Provide the (x, y) coordinate of the cell's center where the given text is located.  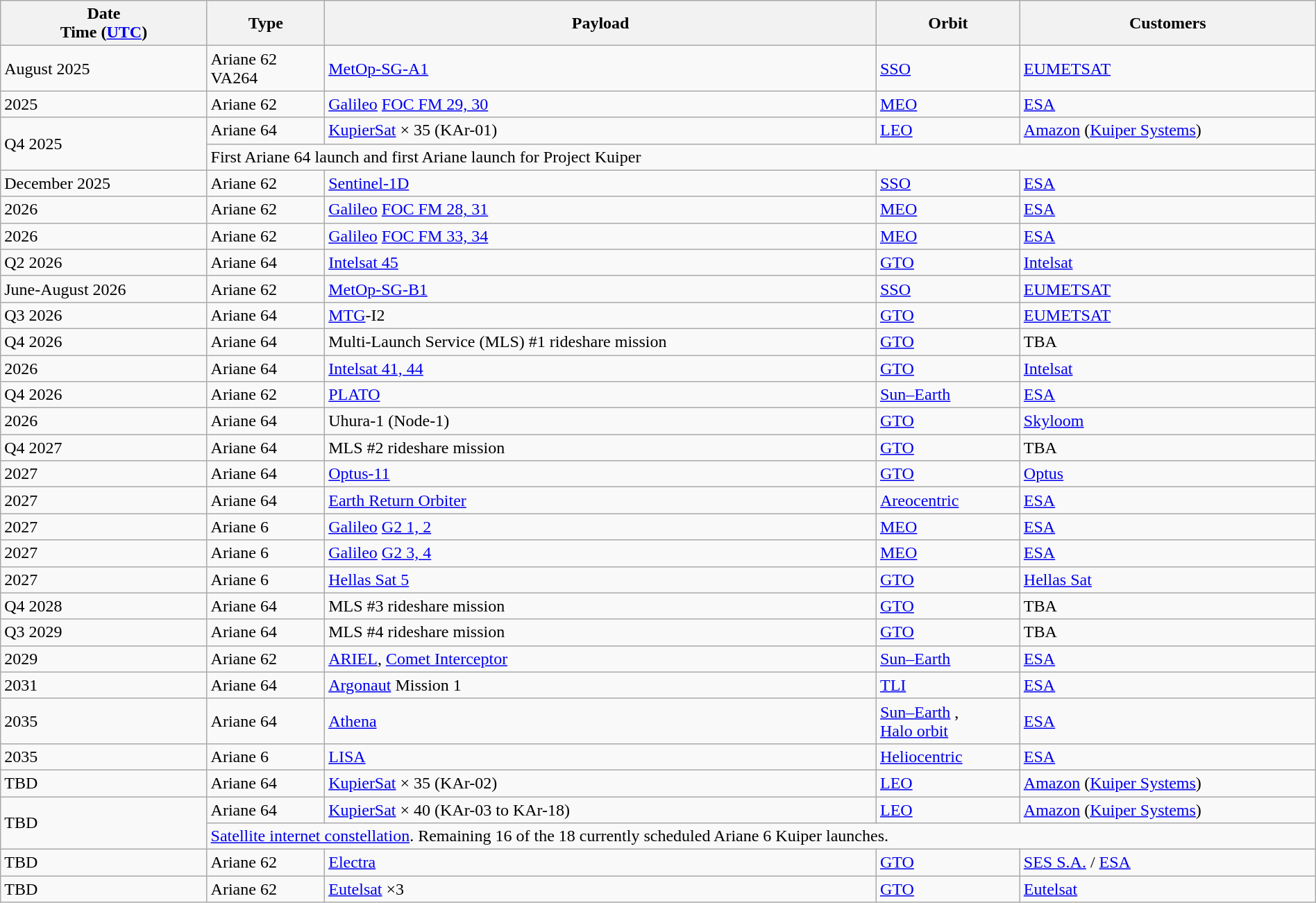
KupierSat × 40 (KAr-03 to KAr-18) (601, 810)
LISA (601, 757)
Customers (1167, 24)
Sun–Earth ,Halo orbit (948, 720)
MLS #3 rideshare mission (601, 606)
Eutelsat (1167, 889)
KupierSat × 35 (KAr-01) (601, 130)
2025 (104, 104)
Galileo FOC FM 33, 34 (601, 236)
Uhura-1 (Node-1) (601, 421)
Ariane 62VA264 (266, 68)
June-August 2026 (104, 289)
Areocentric (948, 500)
Galileo G2 3, 4 (601, 553)
December 2025 (104, 183)
Q4 2028 (104, 606)
SES S.A. / ESA (1167, 863)
Intelsat 45 (601, 262)
Payload (601, 24)
Earth Return Orbiter (601, 500)
MetOp-SG-B1 (601, 289)
Sentinel-1D (601, 183)
Hellas Sat (1167, 580)
Satellite internet constellation. Remaining 16 of the 18 currently scheduled Ariane 6 Kuiper launches. (761, 836)
Skyloom (1167, 421)
Galileo FOC FM 28, 31 (601, 210)
Q3 2026 (104, 315)
Q2 2026 (104, 262)
MetOp-SG-A1 (601, 68)
Electra (601, 863)
Optus-11 (601, 474)
Hellas Sat 5 (601, 580)
MTG-I2 (601, 315)
Optus (1167, 474)
2029 (104, 659)
Galileo G2 1, 2 (601, 527)
KupierSat × 35 (KAr-02) (601, 783)
MLS #4 rideshare mission (601, 632)
Intelsat 41, 44 (601, 369)
Q3 2029 (104, 632)
Multi-Launch Service (MLS) #1 rideshare mission (601, 341)
Heliocentric (948, 757)
Q4 2025 (104, 144)
MLS #2 rideshare mission (601, 448)
Orbit (948, 24)
ARIEL, Comet Interceptor (601, 659)
Galileo FOC FM 29, 30 (601, 104)
First Ariane 64 launch and first Ariane launch for Project Kuiper (761, 157)
2031 (104, 685)
PLATO (601, 395)
TLI (948, 685)
Type (266, 24)
Athena (601, 720)
Argonaut Mission 1 (601, 685)
August 2025 (104, 68)
Q4 2027 (104, 448)
Eutelsat ×3 (601, 889)
DateTime (UTC) (104, 24)
